Pinpoint the cell where the given text exists, returning its (x, y) midpoint coordinate. 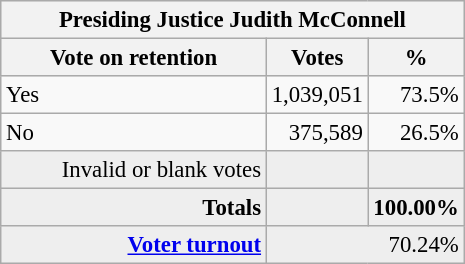
100.00% (416, 208)
No (134, 133)
1,039,051 (317, 95)
375,589 (317, 133)
Voter turnout (134, 245)
73.5% (416, 95)
Yes (134, 95)
Totals (134, 208)
Invalid or blank votes (134, 170)
Presiding Justice Judith McConnell (232, 20)
Vote on retention (134, 58)
Votes (317, 58)
26.5% (416, 133)
% (416, 58)
70.24% (365, 245)
